Output the [X, Y] coordinate of the center of the cell containing the given text.  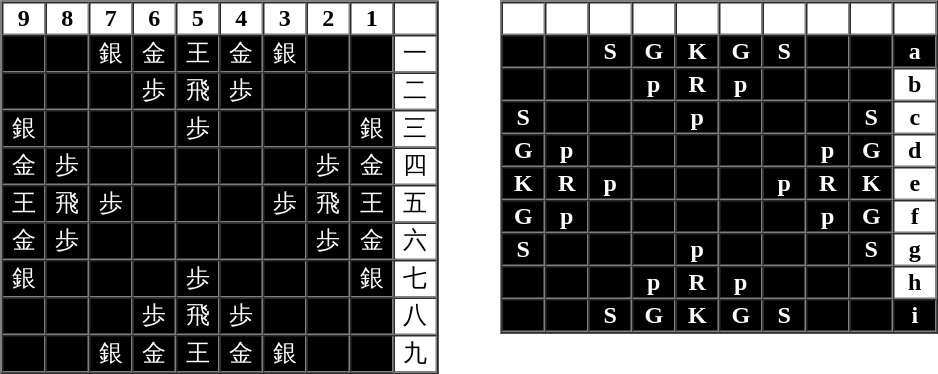
七 [416, 279]
f [915, 216]
c [915, 118]
二 [416, 91]
h [915, 282]
d [915, 150]
e [915, 184]
b [915, 84]
八 [416, 317]
四 [416, 167]
九 [416, 354]
i [915, 316]
g [915, 250]
六 [416, 241]
五 [416, 204]
三 [416, 129]
a [915, 52]
一 [416, 54]
